From the cell containing the given text, extract its center point as (x, y) coordinate. 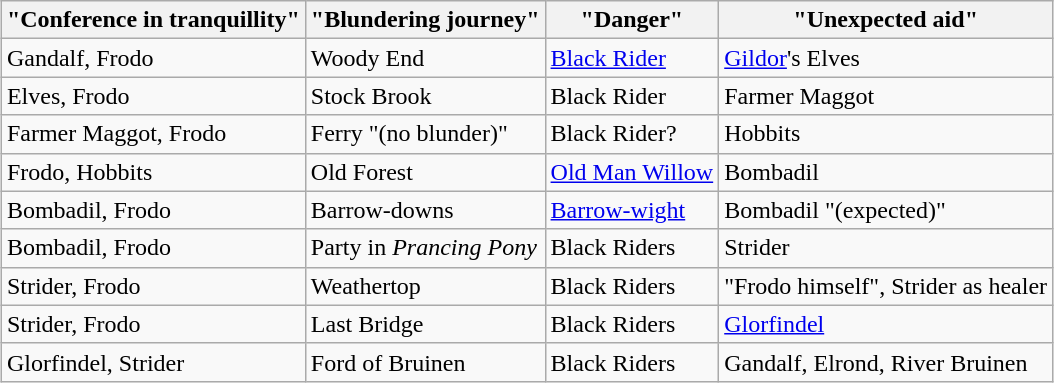
Last Bridge (425, 324)
Ford of Bruinen (425, 362)
Elves, Frodo (153, 96)
Farmer Maggot, Frodo (153, 134)
Gandalf, Frodo (153, 58)
Old Forest (425, 172)
Party in Prancing Pony (425, 248)
"Frodo himself", Strider as healer (886, 286)
Ferry "(no blunder)" (425, 134)
Strider (886, 248)
"Danger" (632, 20)
Bombadil (886, 172)
Gildor's Elves (886, 58)
Bombadil "(expected)" (886, 210)
"Unexpected aid" (886, 20)
Black Rider? (632, 134)
Frodo, Hobbits (153, 172)
Stock Brook (425, 96)
Barrow-wight (632, 210)
"Conference in tranquillity" (153, 20)
Gandalf, Elrond, River Bruinen (886, 362)
Barrow-downs (425, 210)
"Blundering journey" (425, 20)
Old Man Willow (632, 172)
Weathertop (425, 286)
Hobbits (886, 134)
Farmer Maggot (886, 96)
Glorfindel (886, 324)
Woody End (425, 58)
Glorfindel, Strider (153, 362)
